Scan for the cell matching the given text and deliver its (X, Y) coordinate at center. 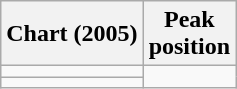
Peakposition (189, 34)
Chart (2005) (72, 34)
